For the text-containing cell, return its midpoint in [X, Y] coordinate format. 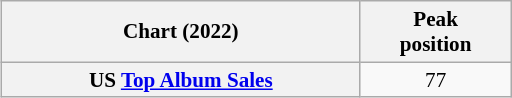
77 [436, 80]
Peakposition [436, 32]
US Top Album Sales [182, 80]
Chart (2022) [182, 32]
